Determine the (x, y) coordinate at the center of the cell enclosing the given text.  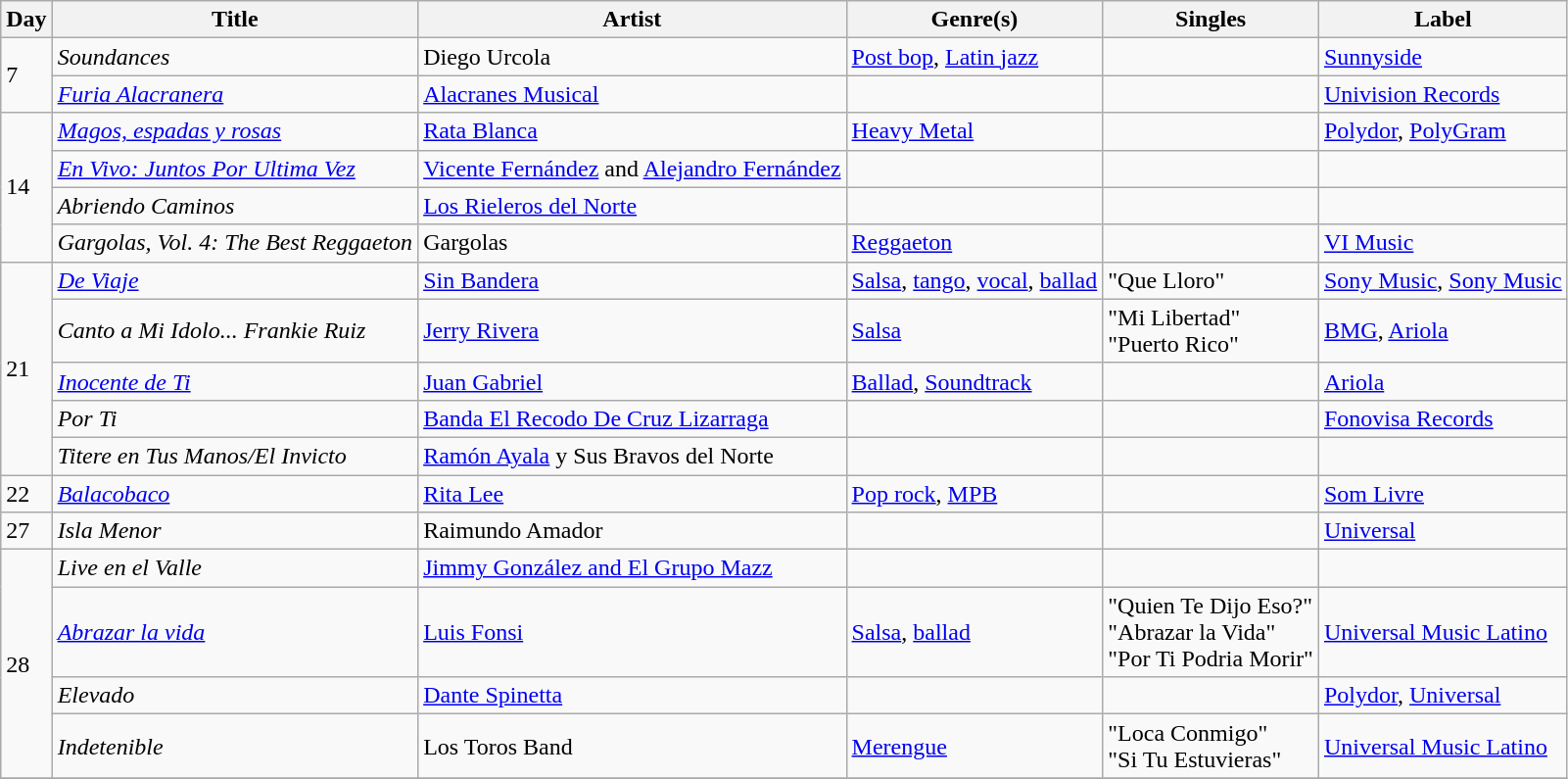
Ramón Ayala y Sus Bravos del Norte (633, 456)
Gargolas (633, 243)
Jerry Rivera (633, 331)
Rata Blanca (633, 131)
Polydor, PolyGram (1443, 131)
BMG, Ariola (1443, 331)
Jimmy González and El Grupo Mazz (633, 568)
Label (1443, 20)
Title (235, 20)
Abriendo Caminos (235, 206)
Polydor, Universal (1443, 696)
Heavy Metal (974, 131)
VI Music (1443, 243)
Titere en Tus Manos/El Invicto (235, 456)
Elevado (235, 696)
Salsa (974, 331)
Pop rock, MPB (974, 493)
Salsa, ballad (974, 632)
Dante Spinetta (633, 696)
Isla Menor (235, 531)
"Loca Conmigo""Si Tu Estuvieras" (1211, 747)
Sunnyside (1443, 57)
Inocente de Ti (235, 381)
En Vivo: Juntos Por Ultima Vez (235, 169)
De Viaje (235, 280)
Salsa, tango, vocal, ballad (974, 280)
Juan Gabriel (633, 381)
Ballad, Soundtrack (974, 381)
Alacranes Musical (633, 94)
Furia Alacranera (235, 94)
28 (26, 664)
Luis Fonsi (633, 632)
Banda El Recodo De Cruz Lizarraga (633, 418)
Magos, espadas y rosas (235, 131)
Ariola (1443, 381)
"Mi Libertad""Puerto Rico" (1211, 331)
Los Toros Band (633, 747)
Day (26, 20)
7 (26, 75)
Vicente Fernández and Alejandro Fernández (633, 169)
Fonovisa Records (1443, 418)
Genre(s) (974, 20)
Canto a Mi Idolo... Frankie Ruiz (235, 331)
Sony Music, Sony Music (1443, 280)
Live en el Valle (235, 568)
"Quien Te Dijo Eso?""Abrazar la Vida""Por Ti Podria Morir" (1211, 632)
Abrazar la vida (235, 632)
21 (26, 368)
Raimundo Amador (633, 531)
Por Ti (235, 418)
27 (26, 531)
Reggaeton (974, 243)
Singles (1211, 20)
Balacobaco (235, 493)
Post bop, Latin jazz (974, 57)
Diego Urcola (633, 57)
Gargolas, Vol. 4: The Best Reggaeton (235, 243)
Sin Bandera (633, 280)
Indetenible (235, 747)
Som Livre (1443, 493)
Soundances (235, 57)
Merengue (974, 747)
Univision Records (1443, 94)
Artist (633, 20)
22 (26, 493)
14 (26, 187)
Los Rieleros del Norte (633, 206)
Universal (1443, 531)
Rita Lee (633, 493)
"Que Lloro" (1211, 280)
